Output the [X, Y] coordinate of the center of the cell containing the given text.  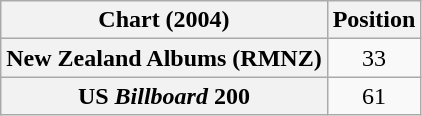
Chart (2004) [164, 20]
New Zealand Albums (RMNZ) [164, 58]
33 [374, 58]
US Billboard 200 [164, 96]
Position [374, 20]
61 [374, 96]
